Search for the cell housing the specified text and yield its (X, Y) center coordinate. 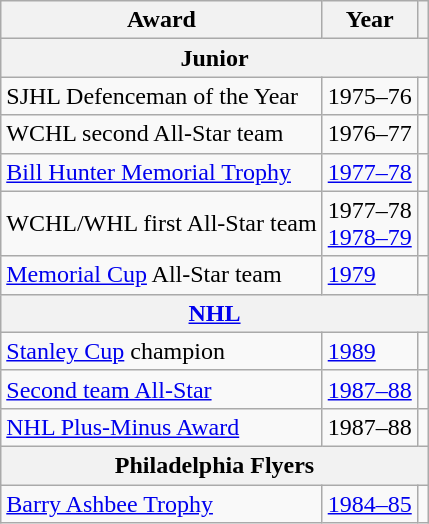
Award (162, 20)
Year (370, 20)
SJHL Defenceman of the Year (162, 96)
Philadelphia Flyers (215, 465)
1977–78 (370, 172)
1989 (370, 351)
1984–85 (370, 503)
Stanley Cup champion (162, 351)
Memorial Cup All-Star team (162, 275)
NHL (215, 313)
NHL Plus-Minus Award (162, 427)
Second team All-Star (162, 389)
1976–77 (370, 134)
Barry Ashbee Trophy (162, 503)
Junior (215, 58)
WCHL second All-Star team (162, 134)
WCHL/WHL first All-Star team (162, 224)
1979 (370, 275)
Bill Hunter Memorial Trophy (162, 172)
1975–76 (370, 96)
1977–781978–79 (370, 224)
